Determine the (x, y) coordinate at the center of the cell enclosing the given text.  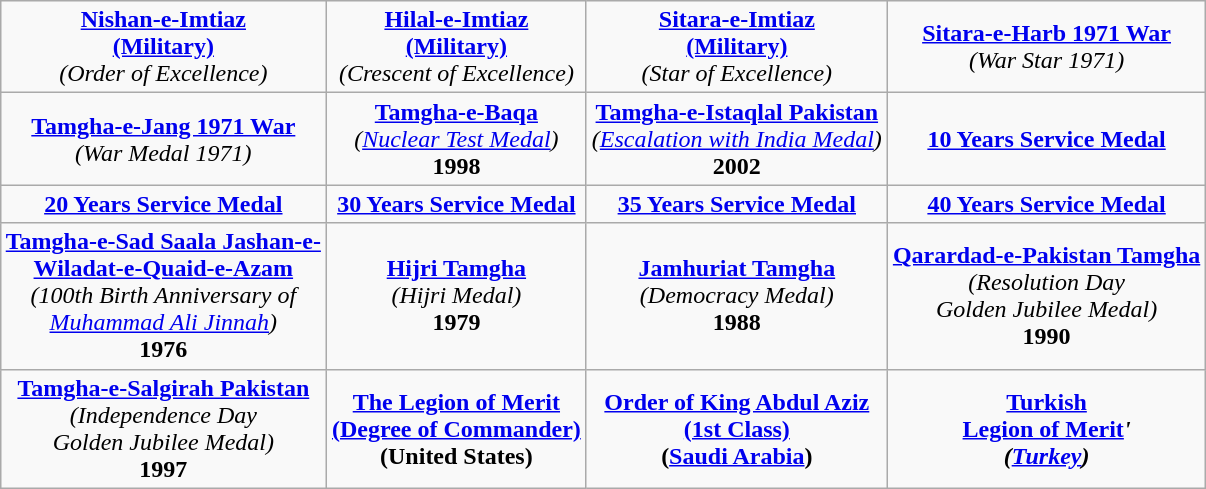
35 Years Service Medal (736, 204)
TurkishLegion of Merit'(Turkey) (1046, 428)
20 Years Service Medal (163, 204)
30 Years Service Medal (456, 204)
Tamgha-e-Jang 1971 War(War Medal 1971) (163, 139)
Tamgha-e-Baqa(Nuclear Test Medal)1998 (456, 139)
Order of King Abdul Aziz(1st Class)(Saudi Arabia) (736, 428)
10 Years Service Medal (1046, 139)
Tamgha-e-Sad Saala Jashan-e-Wiladat-e-Quaid-e-Azam(100th Birth Anniversary ofMuhammad Ali Jinnah)1976 (163, 296)
Qarardad-e-Pakistan Tamgha(Resolution DayGolden Jubilee Medal)1990 (1046, 296)
Sitara-e-Imtiaz(Military)(Star of Excellence) (736, 47)
The Legion of Merit(Degree of Commander)(United States) (456, 428)
Tamgha-e-Istaqlal Pakistan(Escalation with India Medal)2002 (736, 139)
Tamgha-e-Salgirah Pakistan(Independence DayGolden Jubilee Medal)1997 (163, 428)
Jamhuriat Tamgha(Democracy Medal)1988 (736, 296)
Nishan-e-Imtiaz(Military)(Order of Excellence) (163, 47)
Hijri Tamgha(Hijri Medal)1979 (456, 296)
40 Years Service Medal (1046, 204)
Sitara-e-Harb 1971 War(War Star 1971) (1046, 47)
Hilal-e-Imtiaz(Military)(Crescent of Excellence) (456, 47)
